From the cell containing the given text, extract its center point as (x, y) coordinate. 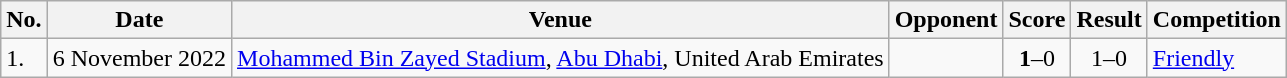
No. (24, 20)
Friendly (1216, 58)
Opponent (946, 20)
Date (139, 20)
Mohammed Bin Zayed Stadium, Abu Dhabi, United Arab Emirates (561, 58)
Competition (1216, 20)
Venue (561, 20)
6 November 2022 (139, 58)
1. (24, 58)
Result (1109, 20)
Score (1037, 20)
